Extract the [x, y] coordinate from the center of the cell holding the provided text.  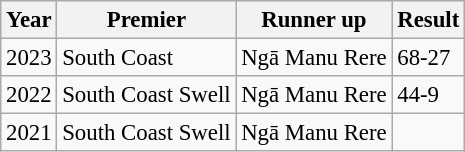
2021 [29, 133]
Premier [146, 20]
68-27 [428, 58]
44-9 [428, 95]
2023 [29, 58]
Runner up [314, 20]
Year [29, 20]
South Coast [146, 58]
Result [428, 20]
2022 [29, 95]
